Find where the given text appears and provide that cell's center as [x, y] coordinate. 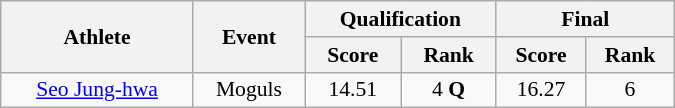
Athlete [98, 36]
Final [585, 19]
Seo Jung-hwa [98, 90]
16.27 [541, 90]
Event [248, 36]
14.51 [352, 90]
4 Q [448, 90]
6 [630, 90]
Moguls [248, 90]
Qualification [400, 19]
